Detect which cell encompasses the target text, then output its [X, Y] center coordinate. 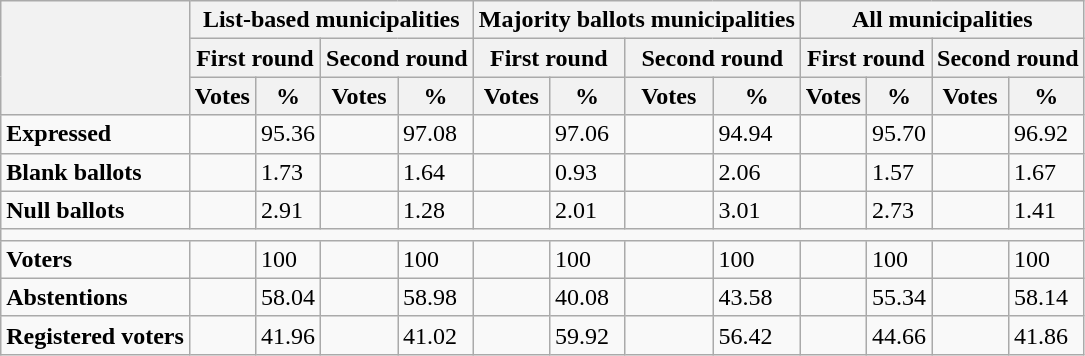
41.86 [1046, 335]
Expressed [96, 134]
2.73 [898, 210]
58.98 [436, 297]
Majority ballots municipalities [636, 20]
3.01 [756, 210]
2.01 [586, 210]
55.34 [898, 297]
97.08 [436, 134]
58.14 [1046, 297]
Blank ballots [96, 172]
56.42 [756, 335]
List-based municipalities [331, 20]
1.67 [1046, 172]
1.57 [898, 172]
All municipalities [942, 20]
40.08 [586, 297]
58.04 [288, 297]
1.64 [436, 172]
Abstentions [96, 297]
Null ballots [96, 210]
1.73 [288, 172]
95.36 [288, 134]
94.94 [756, 134]
1.41 [1046, 210]
95.70 [898, 134]
96.92 [1046, 134]
Registered voters [96, 335]
97.06 [586, 134]
Voters [96, 259]
41.02 [436, 335]
44.66 [898, 335]
2.06 [756, 172]
41.96 [288, 335]
2.91 [288, 210]
43.58 [756, 297]
0.93 [586, 172]
1.28 [436, 210]
59.92 [586, 335]
